Identify which cell holds the provided text, then report its (X, Y) central coordinate. 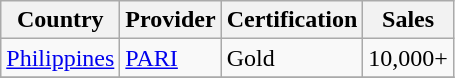
Country (60, 20)
PARI (170, 58)
Gold (292, 58)
10,000+ (408, 58)
Philippines (60, 58)
Sales (408, 20)
Provider (170, 20)
Certification (292, 20)
